Detect which cell encompasses the target text, then output its (x, y) center coordinate. 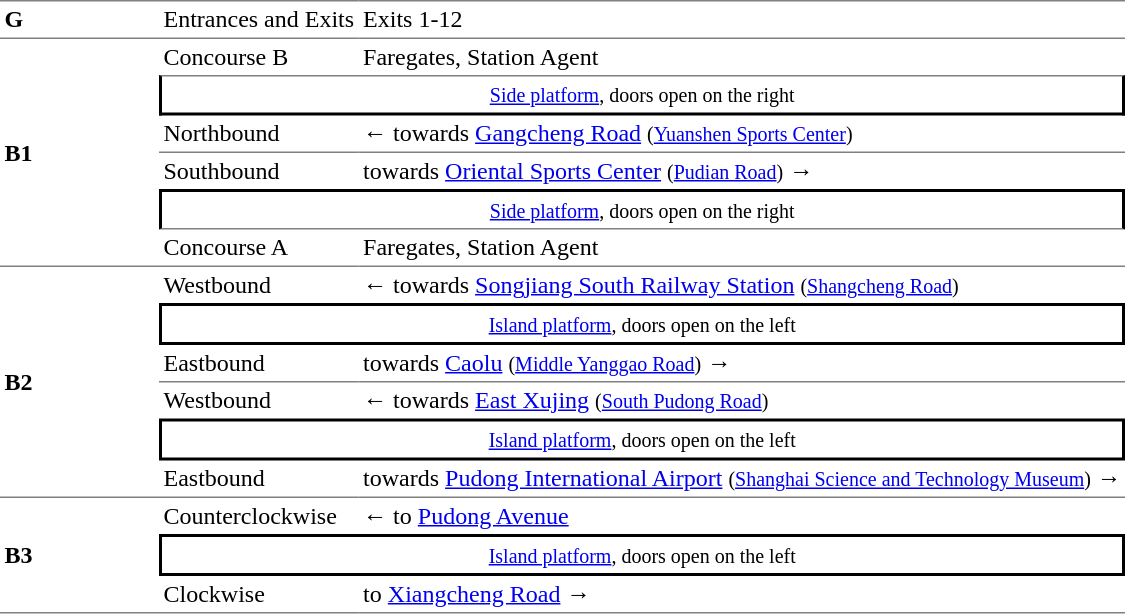
G (80, 20)
Counterclockwise (259, 516)
Northbound (259, 135)
Entrances and Exits (259, 20)
B1 (80, 153)
B3 (80, 556)
Concourse B (259, 57)
Southbound (259, 171)
Concourse A (259, 249)
B2 (80, 382)
Clockwise (259, 595)
